Identify which cell holds the provided text, then report its [x, y] central coordinate. 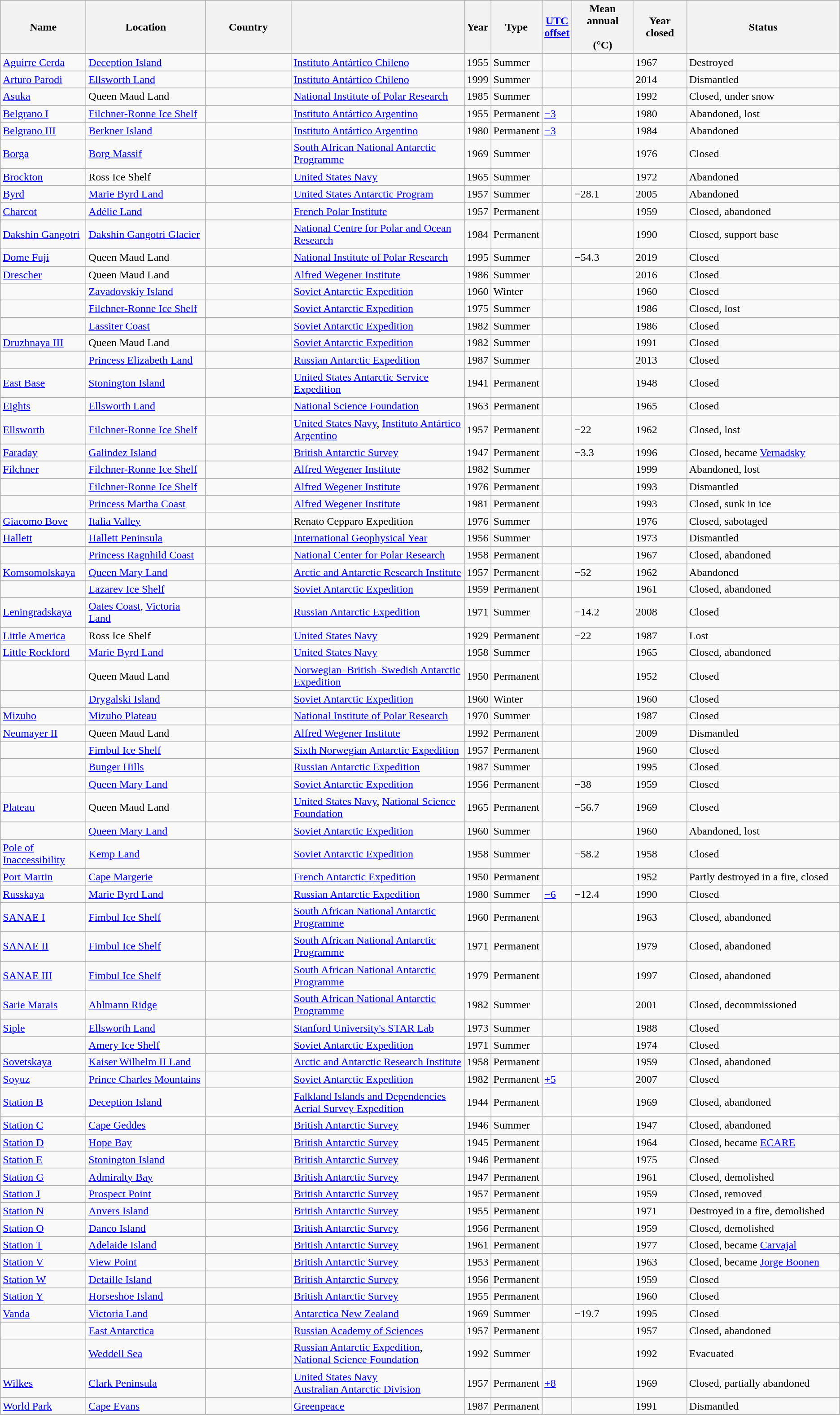
International Geophysical Year [378, 538]
Berkner Island [146, 131]
Closed, became Vernadsky [763, 453]
Partly destroyed in a fire, closed [763, 877]
1977 [660, 1245]
National Science Foundation [378, 406]
Little Rockford [43, 653]
Sovetskaya [43, 1062]
Cape Evans [146, 1406]
Greenpeace [378, 1406]
Amery Ice Shelf [146, 1045]
Station G [43, 1177]
Giacomo Bove [43, 521]
Station E [43, 1160]
Aguirre Cerda [43, 62]
1941 [477, 383]
1945 [477, 1143]
Closed, under snow [763, 97]
Siple [43, 1028]
1970 [477, 716]
Year closed [660, 27]
−14.2 [603, 612]
Station C [43, 1125]
−58.2 [603, 854]
Princess Martha Coast [146, 504]
Neumayer II [43, 733]
Horseshoe Island [146, 1296]
Pole of Inaccessibility [43, 854]
Borg Massif [146, 154]
Renato Cepparo Expedition [378, 521]
1974 [660, 1045]
−52 [603, 572]
Stanford University's STAR Lab [378, 1028]
Filchner [43, 470]
2008 [660, 612]
Station J [43, 1194]
−6 [557, 894]
View Point [146, 1262]
Dakshin Gangotri Glacier [146, 234]
1964 [660, 1143]
Station D [43, 1143]
Leningradskaya [43, 612]
Russkaya [43, 894]
1981 [477, 504]
Station Y [43, 1296]
Druzhnaya III [43, 343]
Evacuated [763, 1354]
Closed, decommissioned [763, 1005]
Closed, partially abandoned [763, 1383]
Hope Bay [146, 1143]
2013 [660, 360]
−19.7 [603, 1314]
Status [763, 27]
Destroyed in a fire, demolished [763, 1211]
Closed, sunk in ice [763, 504]
−56.7 [603, 807]
Italia Valley [146, 521]
1953 [477, 1262]
Vanda [43, 1314]
Closed, sabotaged [763, 521]
Hallett Peninsula [146, 538]
Norwegian–British–Swedish Antarctic Expedition [378, 676]
Russian Antarctic Expedition, National Science Foundation [378, 1354]
Princess Ragnhild Coast [146, 555]
Adélie Land [146, 211]
Dakshin Gangotri [43, 234]
Location [146, 27]
Station B [43, 1103]
1996 [660, 453]
Sixth Norwegian Antarctic Expedition [378, 750]
1988 [660, 1028]
−12.4 [603, 894]
Mean annual(°C) [603, 27]
Prospect Point [146, 1194]
Drygalski Island [146, 699]
Closed, support base [763, 234]
Port Martin [43, 877]
1929 [477, 636]
+5 [557, 1079]
Brockton [43, 177]
Bunger Hills [146, 767]
United States Antarctic Service Expedition [378, 383]
Soyuz [43, 1079]
Falkland Islands and Dependencies Aerial Survey Expedition [378, 1103]
East Base [43, 383]
World Park [43, 1406]
SANAE II [43, 946]
2016 [660, 274]
2005 [660, 194]
1985 [477, 97]
−28.1 [603, 194]
1997 [660, 976]
United States NavyAustralian Antarctic Division [378, 1383]
Station N [43, 1211]
Ahlmann Ridge [146, 1005]
2001 [660, 1005]
2019 [660, 257]
Komsomolskaya [43, 572]
National Center for Polar Research [378, 555]
Asuka [43, 97]
Cape Margerie [146, 877]
Adelaide Island [146, 1245]
Station O [43, 1228]
2007 [660, 1079]
Name [43, 27]
Closed, became Carvajal [763, 1245]
SANAE I [43, 918]
Detaille Island [146, 1279]
Dome Fuji [43, 257]
Type [516, 27]
Wilkes [43, 1383]
Cape Geddes [146, 1125]
Kaiser Wilhelm II Land [146, 1062]
−3.3 [603, 453]
Eights [43, 406]
Station V [43, 1262]
Mizuho Plateau [146, 716]
Destroyed [763, 62]
United States Navy, National Science Foundation [378, 807]
Little America [43, 636]
Oates Coast, Victoria Land [146, 612]
Weddell Sea [146, 1354]
1948 [660, 383]
Sarie Marais [43, 1005]
Galindez Island [146, 453]
East Antarctica [146, 1331]
1972 [660, 177]
Ellsworth [43, 429]
Russian Academy of Sciences [378, 1331]
Drescher [43, 274]
Danco Island [146, 1228]
National Centre for Polar and Ocean Research [378, 234]
Lost [763, 636]
SANAE III [43, 976]
1944 [477, 1103]
Mizuho [43, 716]
−54.3 [603, 257]
Kemp Land [146, 854]
Byrd [43, 194]
Charcot [43, 211]
French Polar Institute [378, 211]
United States Antarctic Program [378, 194]
Lassiter Coast [146, 326]
United States Navy, Instituto Antártico Argentino [378, 429]
Year [477, 27]
Plateau [43, 807]
UTCoffset [557, 27]
Victoria Land [146, 1314]
Station T [43, 1245]
French Antarctic Expedition [378, 877]
Belgrano III [43, 131]
Closed, became Jorge Boonen [763, 1262]
Borga [43, 154]
Clark Peninsula [146, 1383]
Belgrano I [43, 114]
Zavadovskiy Island [146, 292]
Closed, removed [763, 1194]
Arturo Parodi [43, 79]
Station W [43, 1279]
Anvers Island [146, 1211]
Lazarev Ice Shelf [146, 589]
Faraday [43, 453]
Princess Elizabeth Land [146, 360]
Antarctica New Zealand [378, 1314]
Hallett [43, 538]
Country [249, 27]
−38 [603, 784]
Admiralty Bay [146, 1177]
Prince Charles Mountains [146, 1079]
2009 [660, 733]
2014 [660, 79]
+8 [557, 1383]
Closed, became ECARE [763, 1143]
